Identify which cell holds the provided text, then report its [x, y] central coordinate. 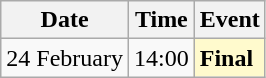
Time [161, 20]
14:00 [161, 58]
Event [230, 20]
24 February [65, 58]
Final [230, 58]
Date [65, 20]
